Capture the cell that displays the provided text and extract its (X, Y) central coordinate. 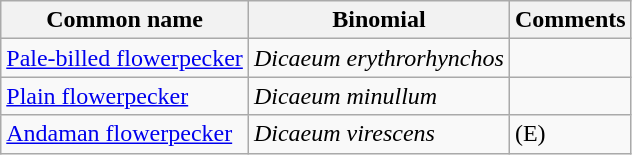
Common name (125, 20)
(E) (570, 134)
Plain flowerpecker (125, 96)
Andaman flowerpecker (125, 134)
Dicaeum virescens (378, 134)
Dicaeum erythrorhynchos (378, 58)
Binomial (378, 20)
Comments (570, 20)
Dicaeum minullum (378, 96)
Pale-billed flowerpecker (125, 58)
